Find where the given text appears and provide that cell's center as (x, y) coordinate. 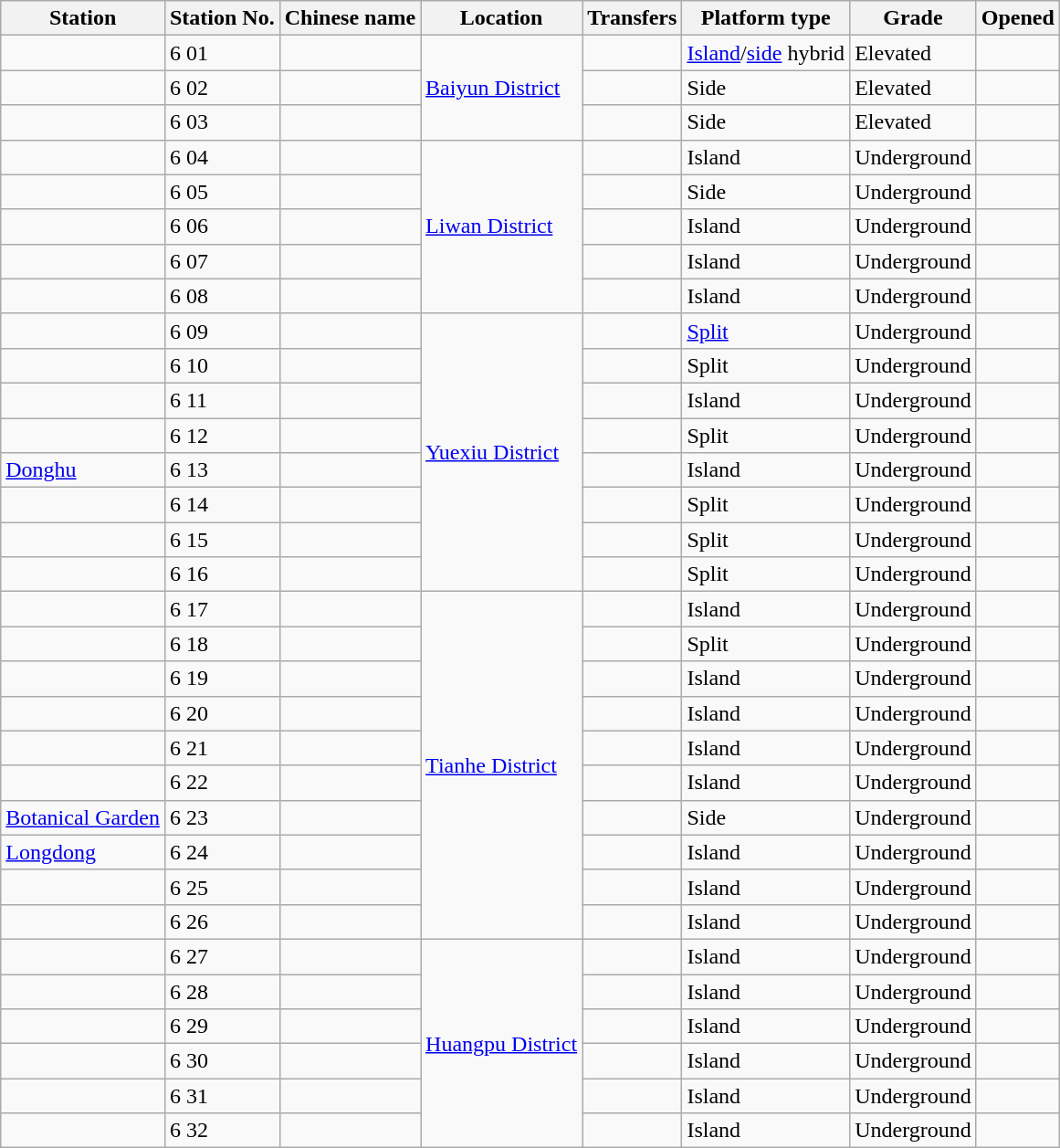
Opened (1017, 18)
Transfers (632, 18)
Station (83, 18)
6 31 (222, 1096)
Tianhe District (502, 765)
Longdong (83, 852)
Botanical Garden (83, 817)
6 23 (222, 817)
6 05 (222, 192)
6 03 (222, 122)
6 16 (222, 574)
Platform type (766, 18)
6 22 (222, 783)
6 04 (222, 157)
6 06 (222, 226)
6 08 (222, 296)
Location (502, 18)
Huangpu District (502, 1043)
6 27 (222, 956)
6 17 (222, 609)
6 11 (222, 400)
6 13 (222, 470)
Baiyun District (502, 88)
6 09 (222, 331)
6 29 (222, 1027)
6 21 (222, 748)
6 24 (222, 852)
Liwan District (502, 226)
Grade (913, 18)
6 07 (222, 261)
6 19 (222, 679)
6 26 (222, 922)
6 12 (222, 436)
6 14 (222, 505)
Chinese name (350, 18)
Island/side hybrid (766, 53)
6 18 (222, 644)
Yuexiu District (502, 452)
6 32 (222, 1131)
6 20 (222, 713)
6 25 (222, 887)
6 28 (222, 991)
6 01 (222, 53)
6 30 (222, 1061)
6 15 (222, 540)
Station No. (222, 18)
6 10 (222, 365)
Donghu (83, 470)
6 02 (222, 88)
